Extract the [X, Y] coordinate from the center of the cell holding the provided text.  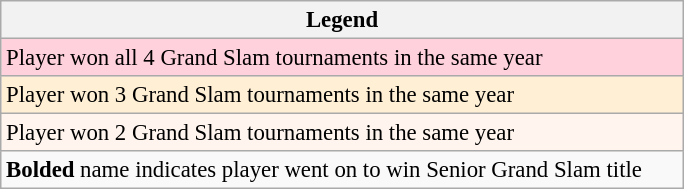
Legend [342, 20]
Bolded name indicates player went on to win Senior Grand Slam title [342, 170]
Player won all 4 Grand Slam tournaments in the same year [342, 58]
Player won 2 Grand Slam tournaments in the same year [342, 133]
Player won 3 Grand Slam tournaments in the same year [342, 95]
